Determine the [X, Y] coordinate at the center of the cell enclosing the given text.  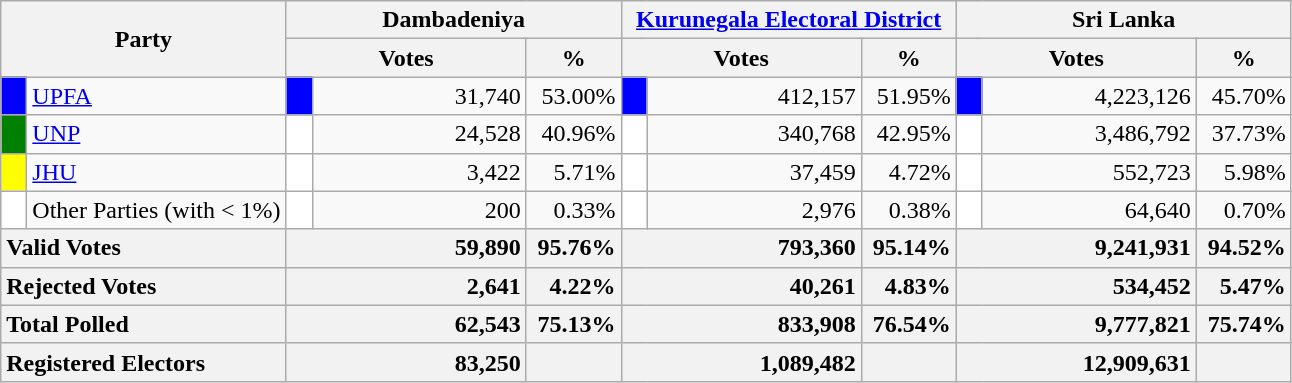
5.47% [1244, 286]
0.70% [1244, 210]
2,641 [406, 286]
3,486,792 [1089, 134]
412,157 [754, 96]
59,890 [406, 248]
793,360 [741, 248]
64,640 [1089, 210]
75.13% [574, 324]
0.33% [574, 210]
UPFA [156, 96]
83,250 [406, 362]
4.83% [908, 286]
37,459 [754, 172]
12,909,631 [1076, 362]
76.54% [908, 324]
51.95% [908, 96]
24,528 [419, 134]
94.52% [1244, 248]
Other Parties (with < 1%) [156, 210]
200 [419, 210]
4.22% [574, 286]
45.70% [1244, 96]
5.98% [1244, 172]
534,452 [1076, 286]
Sri Lanka [1124, 20]
340,768 [754, 134]
9,241,931 [1076, 248]
Kurunegala Electoral District [788, 20]
37.73% [1244, 134]
4,223,126 [1089, 96]
JHU [156, 172]
UNP [156, 134]
40,261 [741, 286]
75.74% [1244, 324]
5.71% [574, 172]
833,908 [741, 324]
Rejected Votes [144, 286]
42.95% [908, 134]
40.96% [574, 134]
1,089,482 [741, 362]
9,777,821 [1076, 324]
Total Polled [144, 324]
4.72% [908, 172]
2,976 [754, 210]
Valid Votes [144, 248]
95.14% [908, 248]
31,740 [419, 96]
0.38% [908, 210]
53.00% [574, 96]
Dambadeniya [454, 20]
3,422 [419, 172]
Registered Electors [144, 362]
552,723 [1089, 172]
Party [144, 39]
62,543 [406, 324]
95.76% [574, 248]
